Identify which cell holds the provided text, then report its (x, y) central coordinate. 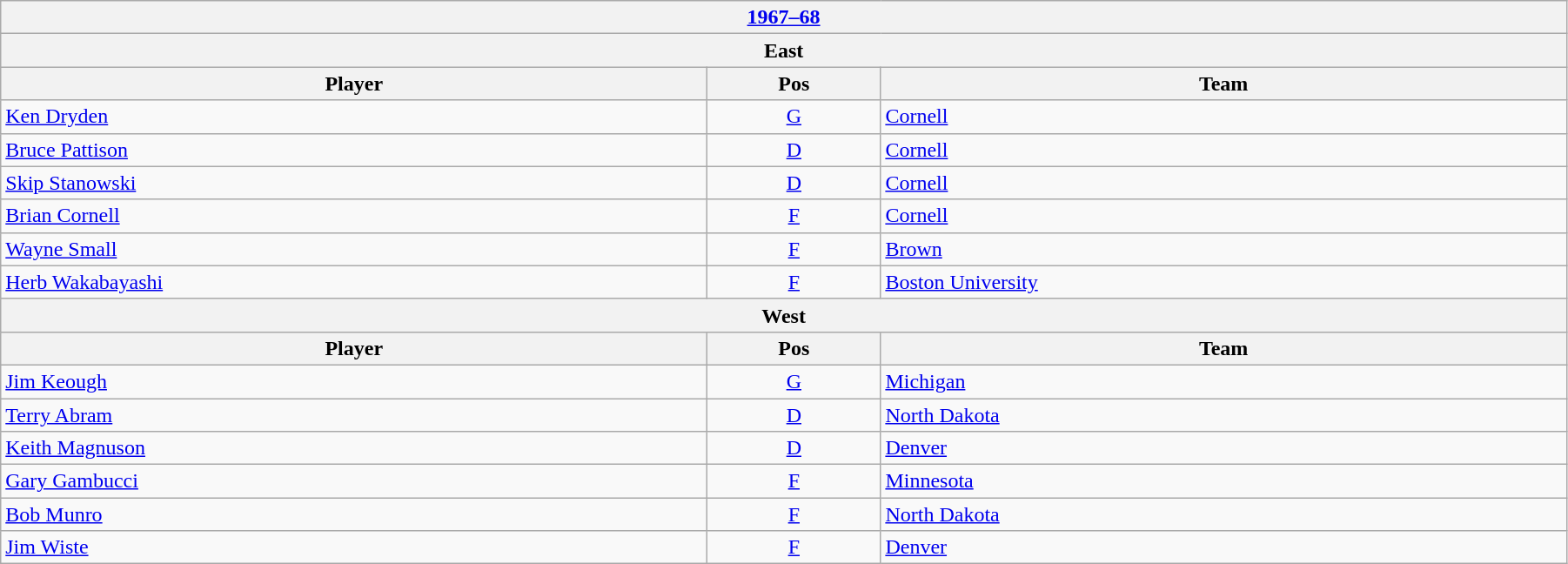
Michigan (1223, 381)
East (784, 50)
Brown (1223, 249)
West (784, 315)
Jim Wiste (354, 547)
Jim Keough (354, 381)
Terry Abram (354, 415)
Brian Cornell (354, 216)
Bob Munro (354, 514)
1967–68 (784, 17)
Wayne Small (354, 249)
Minnesota (1223, 481)
Herb Wakabayashi (354, 282)
Skip Stanowski (354, 183)
Gary Gambucci (354, 481)
Boston University (1223, 282)
Bruce Pattison (354, 150)
Ken Dryden (354, 117)
Keith Magnuson (354, 448)
